Identify which cell holds the provided text, then report its [X, Y] central coordinate. 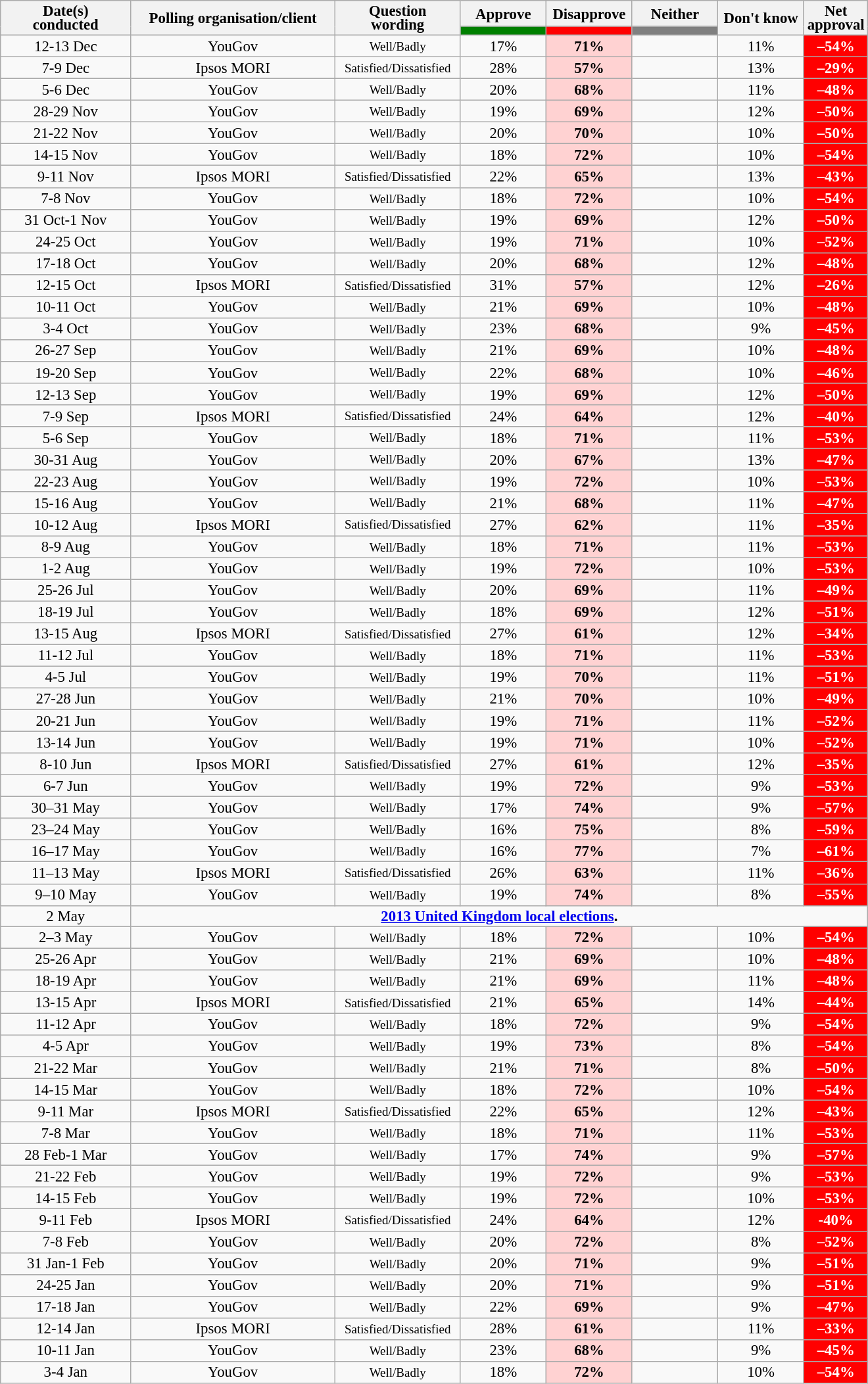
–61% [836, 851]
17-18 Oct [66, 263]
–46% [836, 372]
7% [761, 851]
7-8 Feb [66, 1241]
7-8 Nov [66, 199]
–55% [836, 894]
–40% [836, 416]
17-18 Jan [66, 1307]
24-25 Oct [66, 242]
–44% [836, 1002]
21-22 Feb [66, 1177]
12-14 Jan [66, 1329]
3-4 Oct [66, 329]
8-10 Jun [66, 764]
Neither [675, 13]
10-11 Jan [66, 1350]
28-29 Nov [66, 112]
31 Oct-1 Nov [66, 220]
Don't know [761, 18]
19-20 Sep [66, 372]
14-15 Nov [66, 155]
9-11 Feb [66, 1220]
9-11 Mar [66, 1111]
14-15 Feb [66, 1198]
31% [504, 285]
5-6 Sep [66, 438]
12-15 Oct [66, 285]
18-19 Apr [66, 981]
–26% [836, 285]
26% [504, 873]
1-2 Aug [66, 568]
28 Feb-1 Mar [66, 1155]
11–13 May [66, 873]
Date(s)conducted [66, 18]
21-22 Nov [66, 133]
–36% [836, 873]
10-11 Oct [66, 308]
13-14 Jun [66, 743]
31 Jan-1 Feb [66, 1264]
7-9 Sep [66, 416]
13-15 Apr [66, 1002]
Disapprove [589, 13]
10-12 Aug [66, 525]
8-9 Aug [66, 547]
63% [589, 873]
2013 United Kingdom local elections. [500, 916]
14-15 Mar [66, 1090]
18-19 Jul [66, 611]
Polling organisation/client [233, 18]
–34% [836, 634]
67% [589, 459]
Net approval [836, 18]
3-4 Jan [66, 1373]
-40% [836, 1220]
30-31 Aug [66, 459]
21-22 Mar [66, 1068]
20-21 Jun [66, 721]
75% [589, 830]
13-15 Aug [66, 634]
15-16 Aug [66, 502]
11-12 Jul [66, 655]
16–17 May [66, 851]
7-9 Dec [66, 68]
7-8 Mar [66, 1133]
30–31 May [66, 807]
Questionwording [397, 18]
6-7 Jun [66, 786]
9–10 May [66, 894]
4-5 Jul [66, 677]
–33% [836, 1329]
62% [589, 525]
5-6 Dec [66, 89]
26-27 Sep [66, 351]
25-26 Jul [66, 590]
24-25 Jan [66, 1285]
2 May [66, 916]
27-28 Jun [66, 698]
12-13 Sep [66, 394]
11-12 Apr [66, 1024]
77% [589, 851]
9-11 Nov [66, 176]
2–3 May [66, 938]
–29% [836, 68]
73% [589, 1045]
14% [761, 1002]
12-13 Dec [66, 46]
4-5 Apr [66, 1045]
25-26 Apr [66, 959]
23–24 May [66, 830]
Approve [504, 13]
22-23 Aug [66, 481]
–59% [836, 830]
